Identify which cell holds the provided text, then report its (x, y) central coordinate. 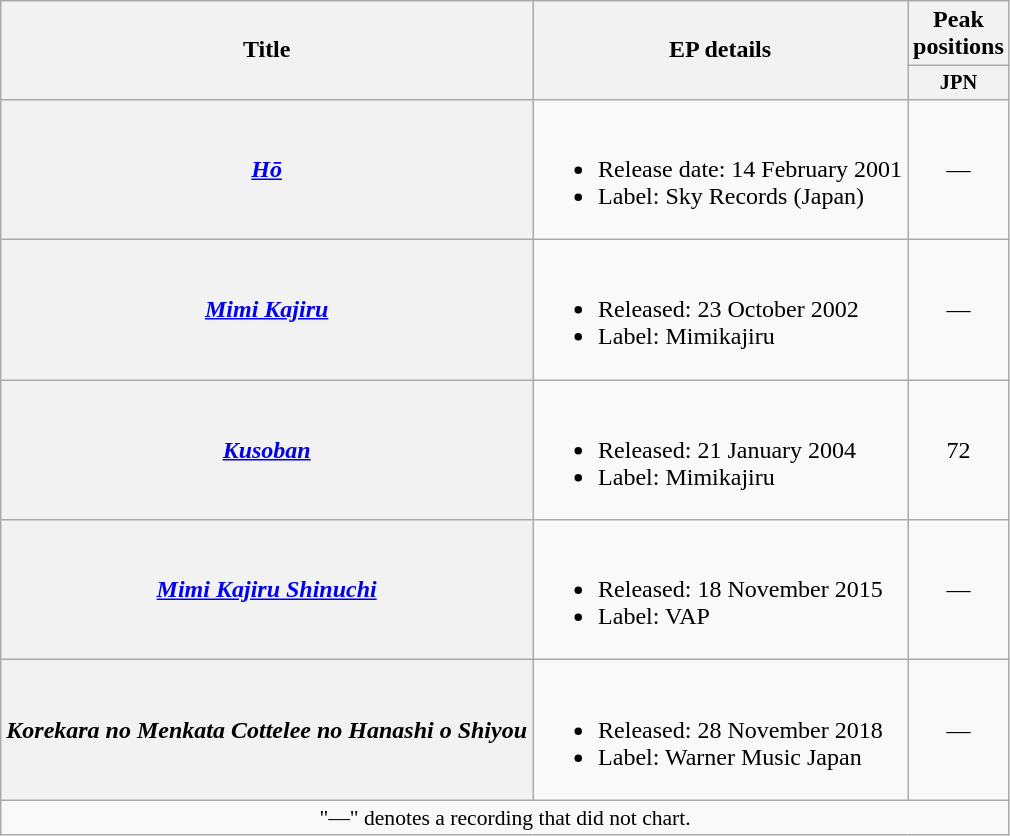
Title (267, 50)
Released: 21 January 2004Label: Mimikajiru (720, 450)
Peakpositions (959, 34)
Released: 28 November 2018Label: Warner Music Japan (720, 730)
Korekara no Menkata Cottelee no Hanashi o Shiyou (267, 730)
Kusoban (267, 450)
EP details (720, 50)
Hō (267, 169)
JPN (959, 83)
Mimi Kajiru Shinuchi (267, 590)
"—" denotes a recording that did not chart. (506, 818)
Released: 23 October 2002Label: Mimikajiru (720, 310)
Mimi Kajiru (267, 310)
Released: 18 November 2015Label: VAP (720, 590)
72 (959, 450)
Release date: 14 February 2001Label: Sky Records (Japan) (720, 169)
